Output the (X, Y) coordinate of the center of the cell containing the given text.  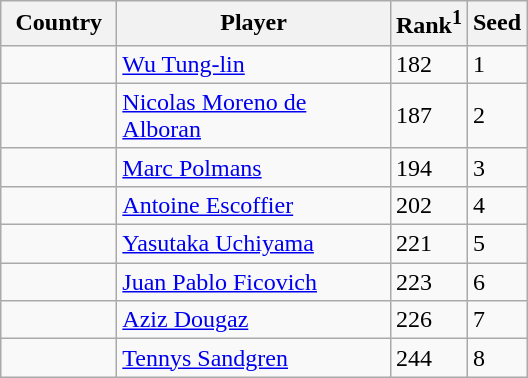
2 (496, 116)
Nicolas Moreno de Alboran (254, 116)
1 (496, 64)
187 (428, 116)
221 (428, 244)
194 (428, 167)
5 (496, 244)
Aziz Dougaz (254, 320)
Country (59, 24)
7 (496, 320)
Marc Polmans (254, 167)
6 (496, 282)
Yasutaka Uchiyama (254, 244)
244 (428, 358)
Antoine Escoffier (254, 205)
Seed (496, 24)
4 (496, 205)
226 (428, 320)
Player (254, 24)
Wu Tung-lin (254, 64)
Rank1 (428, 24)
202 (428, 205)
3 (496, 167)
223 (428, 282)
182 (428, 64)
8 (496, 358)
Juan Pablo Ficovich (254, 282)
Tennys Sandgren (254, 358)
